Determine the [x, y] coordinate at the center of the cell enclosing the given text.  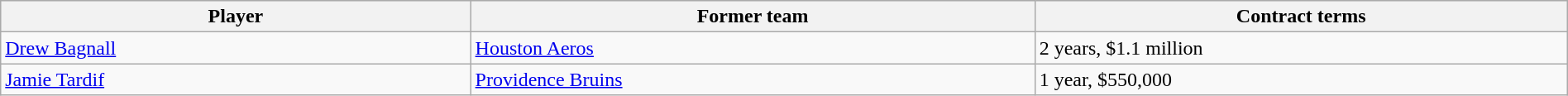
Drew Bagnall [236, 48]
2 years, $1.1 million [1301, 48]
Jamie Tardif [236, 79]
1 year, $550,000 [1301, 79]
Player [236, 17]
Contract terms [1301, 17]
Providence Bruins [753, 79]
Former team [753, 17]
Houston Aeros [753, 48]
